For the text-containing cell, return its midpoint in (X, Y) coordinate format. 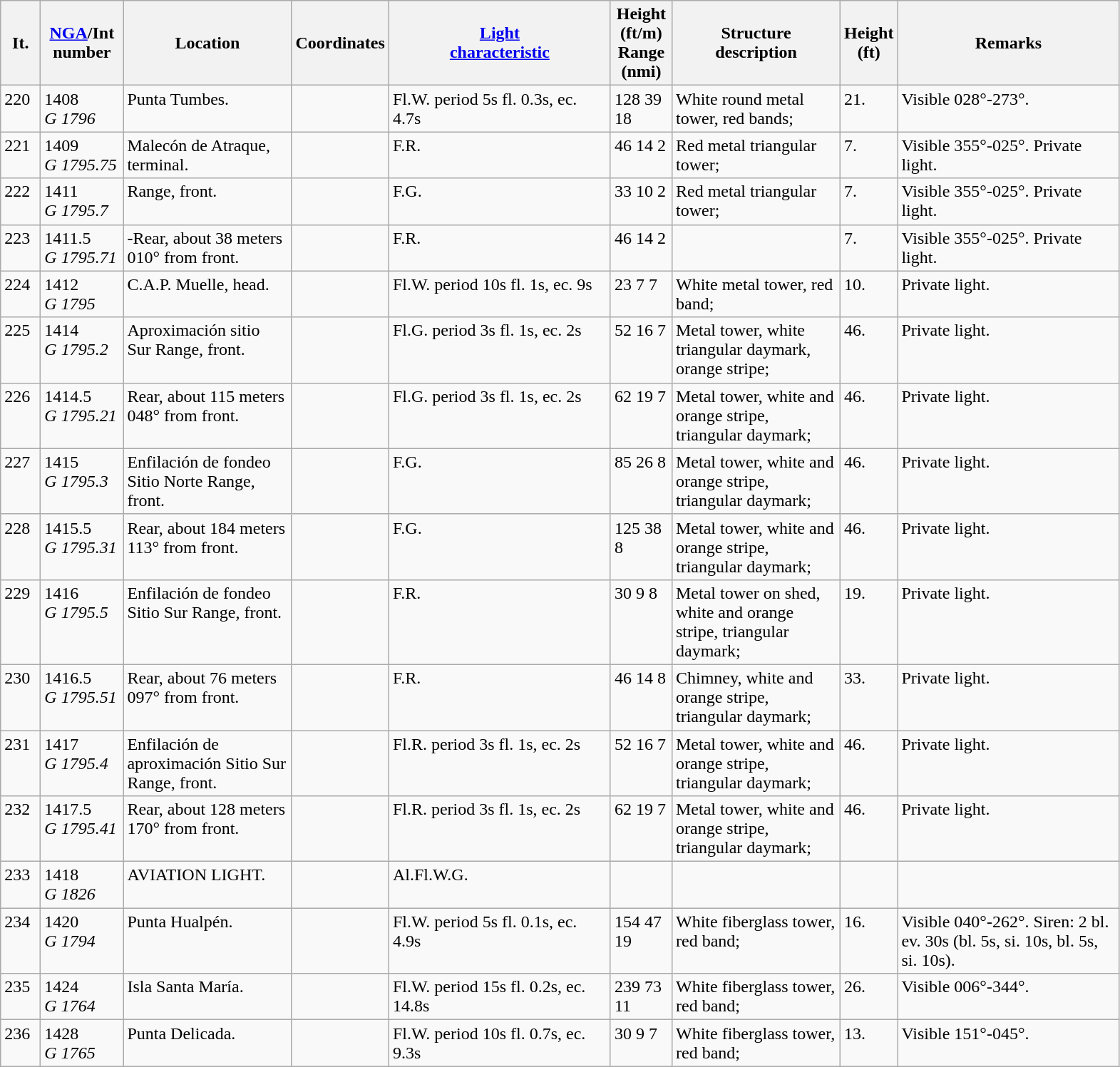
234 (21, 941)
10. (869, 294)
16. (869, 941)
Height (ft) (869, 43)
226 (21, 416)
Rear, about 184 meters 113° from front. (207, 547)
Punta Hualpén. (207, 941)
223 (21, 248)
221 (21, 155)
Enfilación de fondeo Sitio Norte Range, front. (207, 481)
229 (21, 622)
White round metal tower, red bands; (756, 108)
23 7 7 (641, 294)
1414G 1795.2 (82, 350)
1416G 1795.5 (82, 622)
Coordinates (340, 43)
Visible 151°-045°. (1008, 1043)
Range, front. (207, 201)
1411G 1795.7 (82, 201)
1415.5G 1795.31 (82, 547)
1409G 1795.75 (82, 155)
Visible 040°-262°. Siren: 2 bl. ev. 30s (bl. 5s, si. 10s, bl. 5s, si. 10s). (1008, 941)
227 (21, 481)
NGA/Intnumber (82, 43)
1417.5G 1795.41 (82, 829)
239 73 11 (641, 996)
228 (21, 547)
1415G 1795.3 (82, 481)
128 39 18 (641, 108)
1424G 1764 (82, 996)
Height (ft/m)Range (nmi) (641, 43)
Punta Tumbes. (207, 108)
Location (207, 43)
1428G 1765 (82, 1043)
46 14 8 (641, 697)
232 (21, 829)
1417G 1795.4 (82, 763)
222 (21, 201)
1418G 1826 (82, 885)
C.A.P. Muelle, head. (207, 294)
235 (21, 996)
33. (869, 697)
233 (21, 885)
Punta Delicada. (207, 1043)
Aproximación sitio Sur Range, front. (207, 350)
125 38 8 (641, 547)
1412G 1795 (82, 294)
1411.5G 1795.71 (82, 248)
Fl.W. period 10s fl. 1s, ec. 9s (499, 294)
21. (869, 108)
26. (869, 996)
Chimney, white and orange stripe, triangular daymark; (756, 697)
231 (21, 763)
225 (21, 350)
1416.5G 1795.51 (82, 697)
Rear, about 128 meters 170° from front. (207, 829)
Enfilación de aproximación Sitio Sur Range, front. (207, 763)
13. (869, 1043)
Isla Santa María. (207, 996)
Structuredescription (756, 43)
Enfilación de fondeo Sitio Sur Range, front. (207, 622)
236 (21, 1043)
Fl.W. period 15s fl. 0.2s, ec. 14.8s (499, 996)
220 (21, 108)
30 9 7 (641, 1043)
30 9 8 (641, 622)
230 (21, 697)
It. (21, 43)
White metal tower, red band; (756, 294)
-Rear, about 38 meters 010° from front. (207, 248)
1408G 1796 (82, 108)
Al.Fl.W.G. (499, 885)
Visible 028°-273°. (1008, 108)
Fl.W. period 5s fl. 0.1s, ec. 4.9s (499, 941)
1420G 1794 (82, 941)
224 (21, 294)
AVIATION LIGHT. (207, 885)
Malecón de Atraque, terminal. (207, 155)
1414.5G 1795.21 (82, 416)
Metal tower, white triangular daymark, orange stripe; (756, 350)
Metal tower on shed, white and orange stripe, triangular daymark; (756, 622)
Fl.W. period 10s fl. 0.7s, ec. 9.3s (499, 1043)
33 10 2 (641, 201)
85 26 8 (641, 481)
Remarks (1008, 43)
19. (869, 622)
Rear, about 115 meters 048° from front. (207, 416)
Visible 006°-344°. (1008, 996)
Fl.W. period 5s fl. 0.3s, ec. 4.7s (499, 108)
Rear, about 76 meters 097° from front. (207, 697)
Lightcharacteristic (499, 43)
154 47 19 (641, 941)
